Capture the cell that displays the provided text and extract its [x, y] central coordinate. 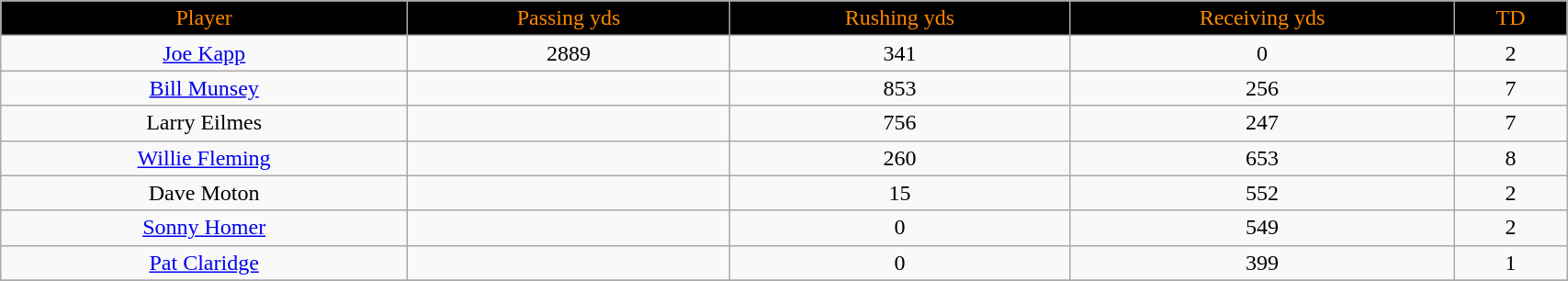
Rushing yds [900, 18]
Dave Moton [204, 193]
8 [1510, 158]
Bill Munsey [204, 88]
Receiving yds [1262, 18]
Joe Kapp [204, 53]
756 [900, 123]
15 [900, 193]
247 [1262, 123]
260 [900, 158]
853 [900, 88]
341 [900, 53]
256 [1262, 88]
653 [1262, 158]
552 [1262, 193]
2889 [570, 53]
Player [204, 18]
TD [1510, 18]
549 [1262, 228]
Sonny Homer [204, 228]
Passing yds [570, 18]
1 [1510, 263]
399 [1262, 263]
Pat Claridge [204, 263]
Willie Fleming [204, 158]
Larry Eilmes [204, 123]
